Capture the cell that displays the provided text and extract its [X, Y] central coordinate. 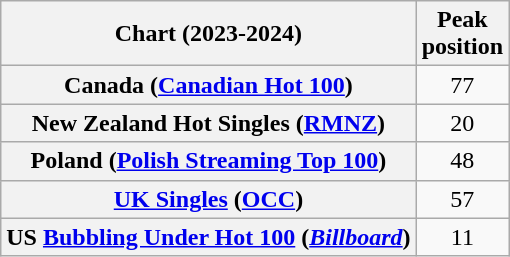
US Bubbling Under Hot 100 (Billboard) [208, 237]
Canada (Canadian Hot 100) [208, 85]
New Zealand Hot Singles (RMNZ) [208, 123]
11 [462, 237]
Chart (2023-2024) [208, 34]
77 [462, 85]
Peakposition [462, 34]
20 [462, 123]
48 [462, 161]
UK Singles (OCC) [208, 199]
57 [462, 199]
Poland (Polish Streaming Top 100) [208, 161]
